Search for the cell housing the specified text and yield its [x, y] center coordinate. 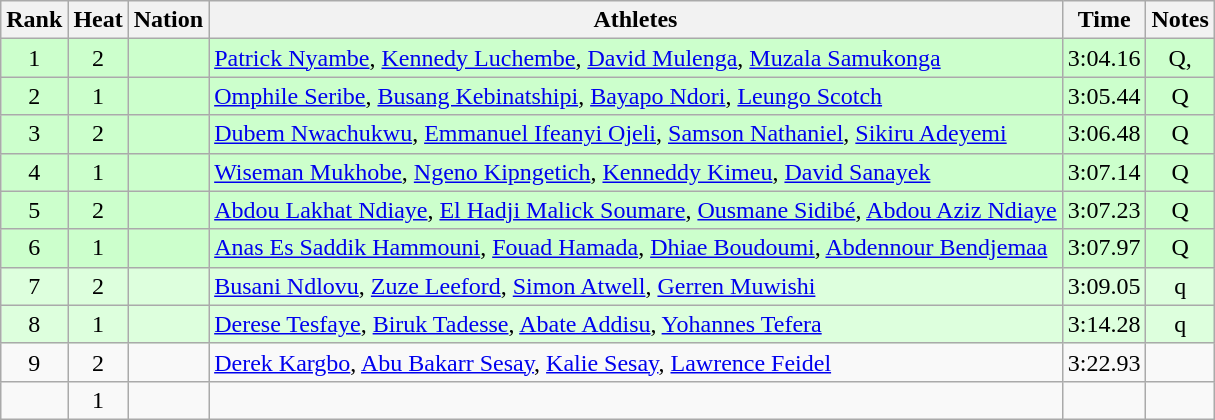
Time [1104, 20]
3:04.16 [1104, 58]
Anas Es Saddik Hammouni, Fouad Hamada, Dhiae Boudoumi, Abdennour Bendjemaa [636, 248]
Patrick Nyambe, Kennedy Luchembe, David Mulenga, Muzala Samukonga [636, 58]
Heat [98, 20]
Derese Tesfaye, Biruk Tadesse, Abate Addisu, Yohannes Tefera [636, 324]
Q, [1180, 58]
3:14.28 [1104, 324]
Wiseman Mukhobe, Ngeno Kipngetich, Kenneddy Kimeu, David Sanayek [636, 172]
Rank [34, 20]
4 [34, 172]
3:06.48 [1104, 134]
3 [34, 134]
7 [34, 286]
Dubem Nwachukwu, Emmanuel Ifeanyi Ojeli, Samson Nathaniel, Sikiru Adeyemi [636, 134]
9 [34, 362]
Busani Ndlovu, Zuze Leeford, Simon Atwell, Gerren Muwishi [636, 286]
3:22.93 [1104, 362]
6 [34, 248]
Abdou Lakhat Ndiaye, El Hadji Malick Soumare, Ousmane Sidibé, Abdou Aziz Ndiaye [636, 210]
3:09.05 [1104, 286]
Athletes [636, 20]
Nation [168, 20]
3:07.23 [1104, 210]
8 [34, 324]
Notes [1180, 20]
3:07.14 [1104, 172]
Derek Kargbo, Abu Bakarr Sesay, Kalie Sesay, Lawrence Feidel [636, 362]
3:05.44 [1104, 96]
3:07.97 [1104, 248]
5 [34, 210]
Omphile Seribe, Busang Kebinatshipi, Bayapo Ndori, Leungo Scotch [636, 96]
